For the text-containing cell, return its midpoint in (X, Y) coordinate format. 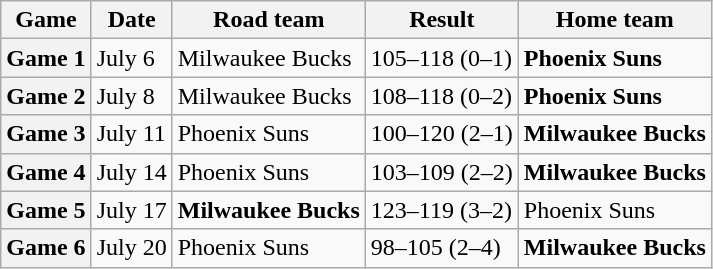
Game 4 (46, 172)
July 17 (132, 210)
103–109 (2–2) (442, 172)
July 8 (132, 96)
105–118 (0–1) (442, 58)
100–120 (2–1) (442, 134)
July 14 (132, 172)
Game (46, 20)
108–118 (0–2) (442, 96)
98–105 (2–4) (442, 248)
July 11 (132, 134)
July 6 (132, 58)
Road team (268, 20)
Date (132, 20)
July 20 (132, 248)
Game 6 (46, 248)
Game 2 (46, 96)
123–119 (3–2) (442, 210)
Result (442, 20)
Game 3 (46, 134)
Game 1 (46, 58)
Home team (614, 20)
Game 5 (46, 210)
